Return [X, Y] of the center of cell containing provided text 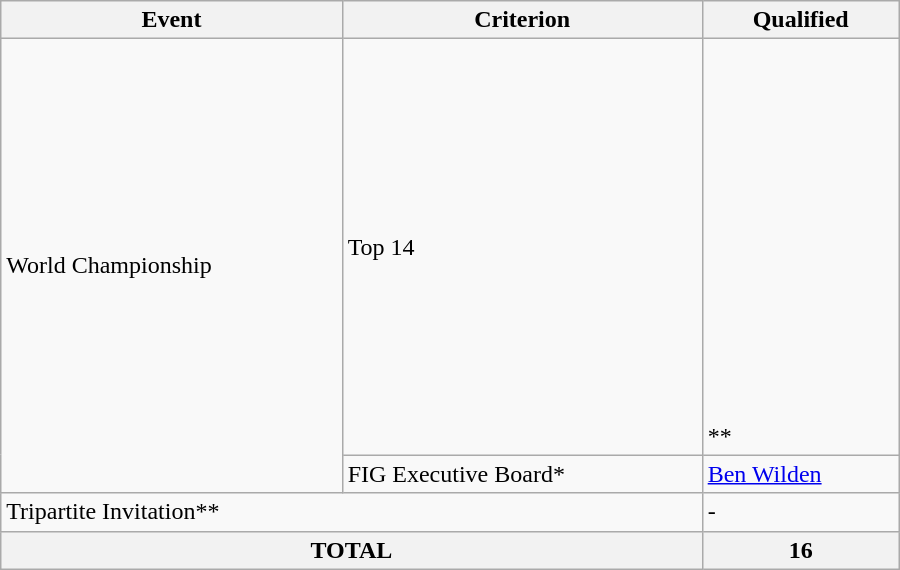
** [800, 247]
Criterion [522, 20]
Top 14 [522, 247]
16 [800, 550]
Ben Wilden [800, 474]
FIG Executive Board* [522, 474]
Tripartite Invitation** [352, 512]
TOTAL [352, 550]
Event [172, 20]
World Championship [172, 266]
- [800, 512]
Qualified [800, 20]
